Extract the [x, y] coordinate from the center of the cell holding the provided text.  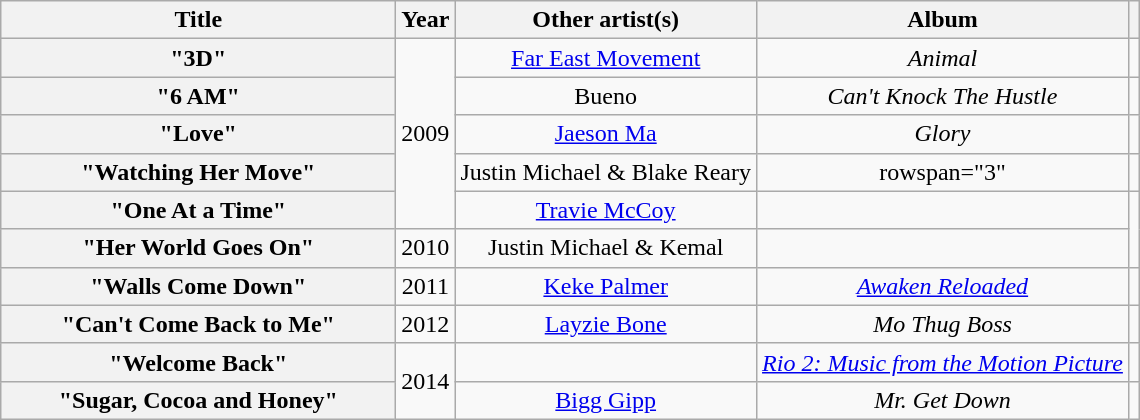
Layzie Bone [606, 324]
Album [943, 20]
Glory [943, 134]
Far East Movement [606, 58]
2011 [426, 286]
2010 [426, 248]
2009 [426, 134]
"Sugar, Cocoa and Honey" [198, 400]
Title [198, 20]
2012 [426, 324]
Bueno [606, 96]
Justin Michael & Kemal [606, 248]
Mo Thug Boss [943, 324]
rowspan="3" [943, 172]
Other artist(s) [606, 20]
"6 AM" [198, 96]
"One At a Time" [198, 210]
Keke Palmer [606, 286]
"Welcome Back" [198, 362]
"Love" [198, 134]
Awaken Reloaded [943, 286]
"Her World Goes On" [198, 248]
"Walls Come Down" [198, 286]
Bigg Gipp [606, 400]
Animal [943, 58]
Mr. Get Down [943, 400]
Jaeson Ma [606, 134]
2014 [426, 381]
Rio 2: Music from the Motion Picture [943, 362]
"Watching Her Move" [198, 172]
Can't Knock The Hustle [943, 96]
Travie McCoy [606, 210]
Year [426, 20]
"3D" [198, 58]
Justin Michael & Blake Reary [606, 172]
"Can't Come Back to Me" [198, 324]
